Determine the [X, Y] coordinate at the center of the cell enclosing the given text.  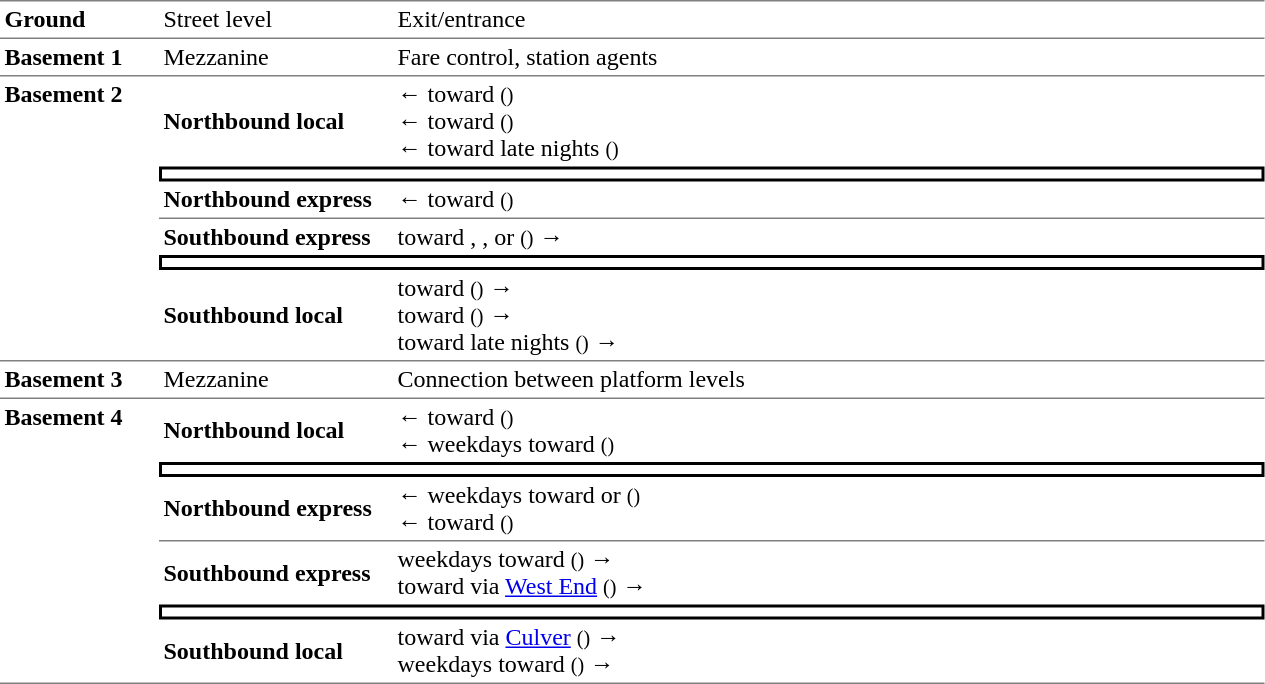
← toward () [829, 201]
← toward ()← weekdays toward () [829, 430]
toward () → toward () → toward late nights () → [829, 316]
toward via Culver () → weekdays toward () → [829, 652]
Exit/entrance [829, 20]
Street level [276, 20]
Connection between platform levels [829, 380]
weekdays toward () → toward via West End () → [829, 574]
Basement 2 [80, 218]
← weekdays toward or ()← toward () [829, 509]
Basement 4 [80, 541]
Ground [80, 20]
Basement 3 [80, 380]
toward , , or () → [829, 237]
Fare control, station agents [829, 57]
Basement 1 [80, 57]
← toward ()← toward ()← toward late nights () [829, 121]
